Find where the given text appears and provide that cell's center as [x, y] coordinate. 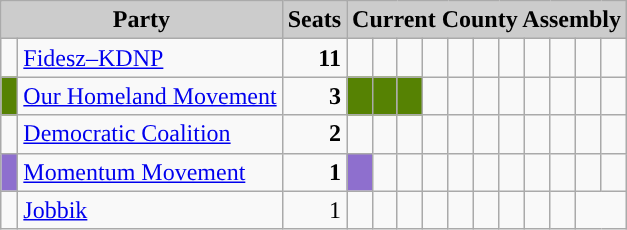
Current County Assembly [487, 20]
Fidesz–KDNP [150, 58]
11 [314, 58]
2 [314, 134]
Our Homeland Movement [150, 96]
Party [142, 20]
Momentum Movement [150, 172]
3 [314, 96]
Democratic Coalition [150, 134]
Jobbik [150, 210]
Seats [314, 20]
